Search for the cell housing the specified text and yield its (X, Y) center coordinate. 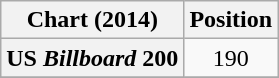
Position (231, 20)
Chart (2014) (92, 20)
US Billboard 200 (92, 58)
190 (231, 58)
